Identify which cell holds the provided text, then report its (x, y) central coordinate. 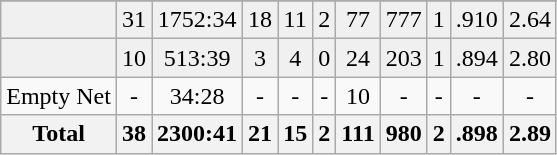
980 (404, 134)
4 (296, 58)
Total (59, 134)
31 (134, 20)
34:28 (198, 96)
77 (358, 20)
777 (404, 20)
3 (260, 58)
38 (134, 134)
15 (296, 134)
24 (358, 58)
.894 (476, 58)
1752:34 (198, 20)
203 (404, 58)
2.80 (530, 58)
513:39 (198, 58)
Empty Net (59, 96)
111 (358, 134)
11 (296, 20)
2300:41 (198, 134)
21 (260, 134)
0 (324, 58)
.898 (476, 134)
2.89 (530, 134)
18 (260, 20)
.910 (476, 20)
2.64 (530, 20)
